Return (x, y) of the center of cell containing provided text 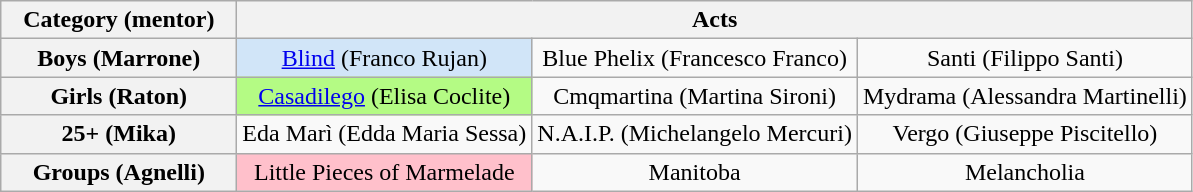
Blue Phelix (Francesco Franco) (695, 58)
Cmqmartina (Martina Sironi) (695, 96)
Mydrama (Alessandra Martinelli) (1024, 96)
Little Pieces of Marmelade (384, 172)
Vergo (Giuseppe Piscitello) (1024, 134)
Category (mentor) (119, 20)
Blind (Franco Rujan) (384, 58)
Eda Marì (Edda Maria Sessa) (384, 134)
25+ (Mika) (119, 134)
Casadilego (Elisa Coclite) (384, 96)
Groups (Agnelli) (119, 172)
Boys (Marrone) (119, 58)
Melancholia (1024, 172)
Santi (Filippo Santi) (1024, 58)
Acts (715, 20)
Girls (Raton) (119, 96)
Manitoba (695, 172)
N.A.I.P. (Michelangelo Mercuri) (695, 134)
